Provide the (x, y) coordinate of the cell's center where the given text is located.  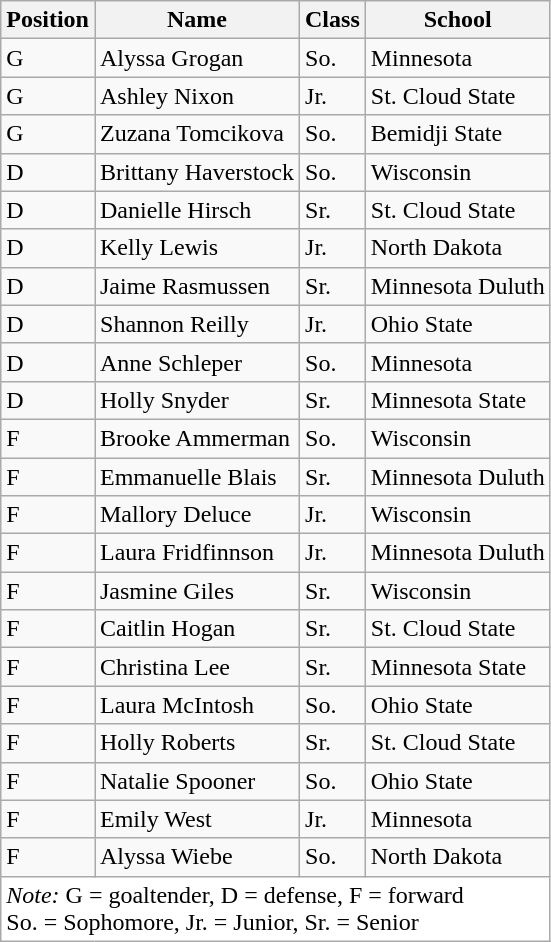
Position (48, 20)
Emily West (196, 819)
Zuzana Tomcikova (196, 134)
School (458, 20)
Jasmine Giles (196, 591)
Shannon Reilly (196, 324)
Anne Schleper (196, 362)
Laura McIntosh (196, 705)
Caitlin Hogan (196, 629)
Danielle Hirsch (196, 210)
Class (333, 20)
Brooke Ammerman (196, 438)
Christina Lee (196, 667)
Brittany Haverstock (196, 172)
Kelly Lewis (196, 248)
Bemidji State (458, 134)
Holly Roberts (196, 743)
Alyssa Wiebe (196, 857)
Name (196, 20)
Jaime Rasmussen (196, 286)
Emmanuelle Blais (196, 477)
Alyssa Grogan (196, 58)
Natalie Spooner (196, 781)
Note: G = goaltender, D = defense, F = forwardSo. = Sophomore, Jr. = Junior, Sr. = Senior (276, 908)
Holly Snyder (196, 400)
Laura Fridfinnson (196, 553)
Mallory Deluce (196, 515)
Ashley Nixon (196, 96)
